From the cell containing the given text, extract its center point as [x, y] coordinate. 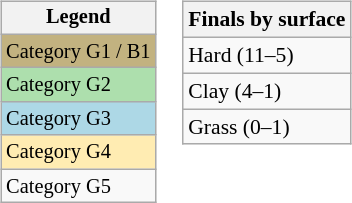
Legend [78, 18]
Grass (0–1) [266, 127]
Category G5 [78, 186]
Hard (11–5) [266, 55]
Finals by surface [266, 20]
Category G1 / B1 [78, 51]
Category G3 [78, 119]
Clay (4–1) [266, 91]
Category G4 [78, 152]
Category G2 [78, 85]
